From the cell containing the given text, extract its center point as [x, y] coordinate. 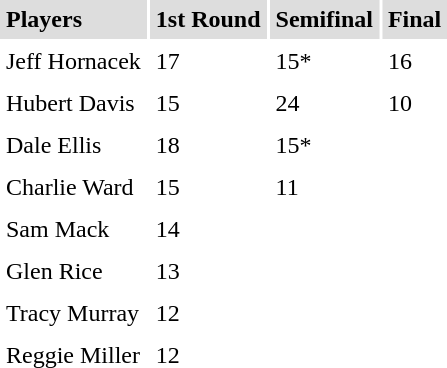
Hubert Davis [74, 104]
14 [208, 230]
1st Round [208, 20]
13 [208, 272]
Jeff Hornacek [74, 62]
Tracy Murray [74, 314]
Players [74, 20]
Glen Rice [74, 272]
Semifinal [324, 20]
12 [208, 314]
Final [414, 20]
Sam Mack [74, 230]
10 [414, 104]
16 [414, 62]
Dale Ellis [74, 146]
Charlie Ward [74, 188]
24 [324, 104]
11 [324, 188]
17 [208, 62]
18 [208, 146]
